Output the (x, y) coordinate of the center of the cell containing the given text.  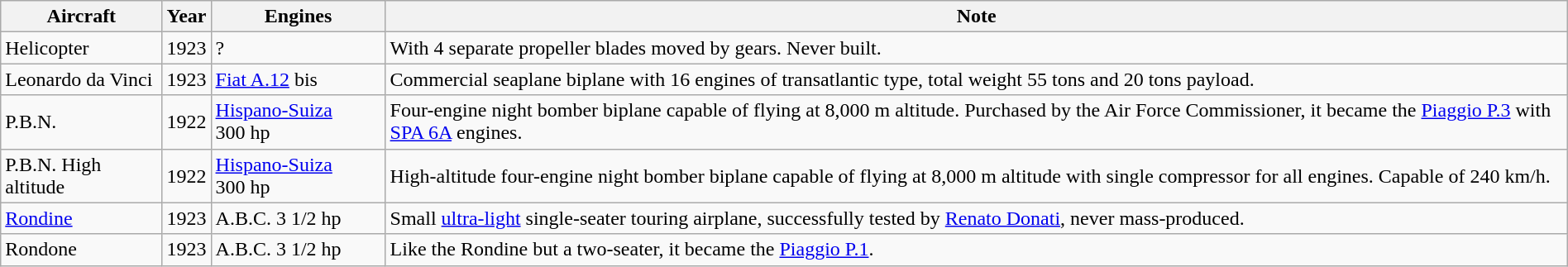
High-altitude four-engine night bomber biplane capable of flying at 8,000 m altitude with single compressor for all engines. Capable of 240 km/h. (976, 175)
? (298, 48)
Like the Rondine but a two-seater, it became the Piaggio P.1. (976, 250)
Rondine (81, 218)
Fiat A.12 bis (298, 79)
With 4 separate propeller blades moved by gears. Never built. (976, 48)
Leonardo da Vinci (81, 79)
Aircraft (81, 17)
Year (187, 17)
Small ultra-light single-seater touring airplane, successfully tested by Renato Donati, never mass-produced. (976, 218)
P.B.N. (81, 122)
Commercial seaplane biplane with 16 engines of transatlantic type, total weight 55 tons and 20 tons payload. (976, 79)
Helicopter (81, 48)
Engines (298, 17)
Rondone (81, 250)
Note (976, 17)
P.B.N. High altitude (81, 175)
